Find where the given text appears and provide that cell's center as [x, y] coordinate. 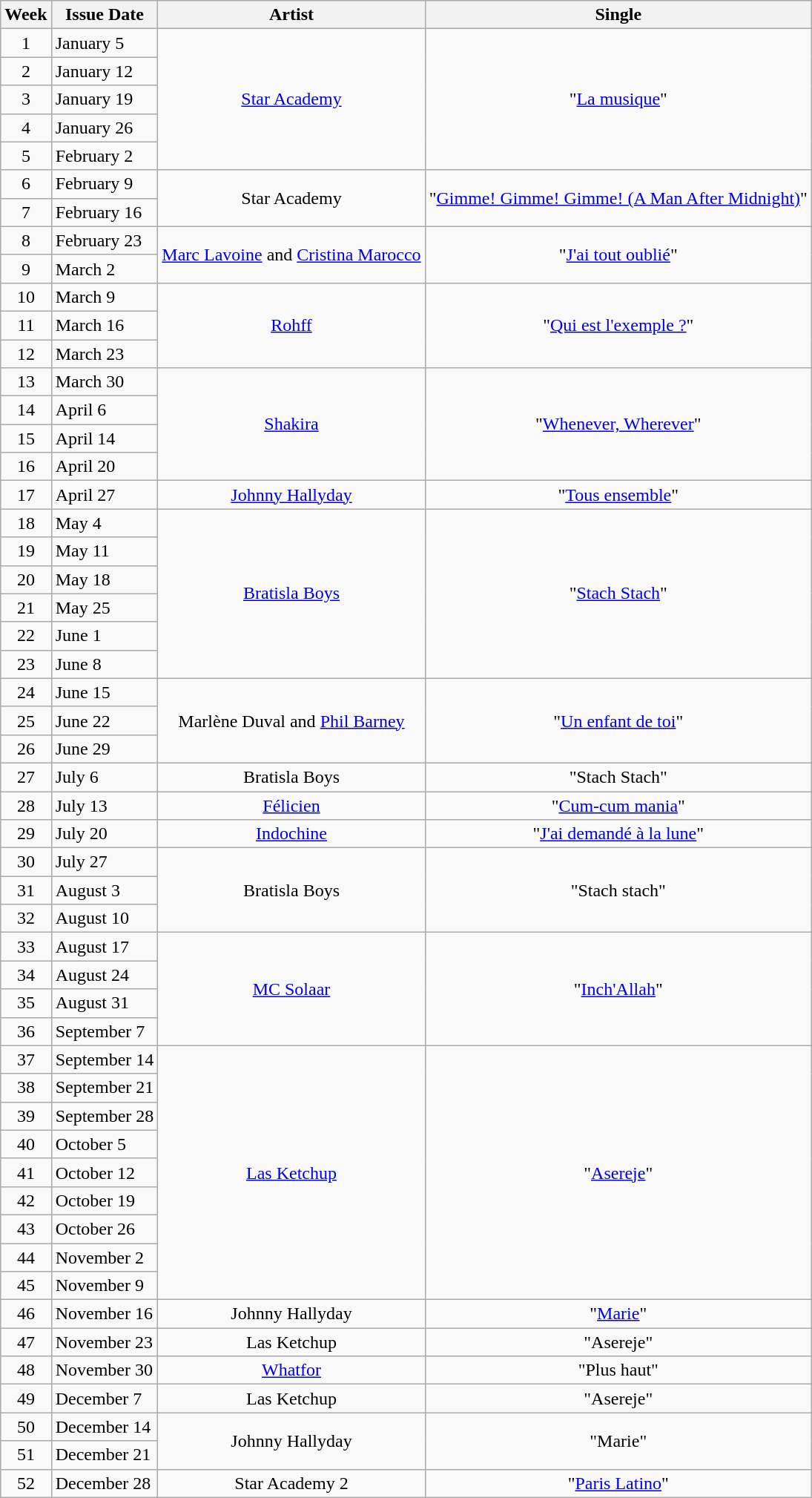
May 4 [105, 523]
38 [26, 1088]
July 6 [105, 777]
"Stach stach" [618, 890]
8 [26, 240]
June 15 [105, 692]
January 26 [105, 128]
Shakira [291, 424]
August 10 [105, 919]
10 [26, 297]
41 [26, 1172]
Marlène Duval and Phil Barney [291, 720]
"Cum-cum mania" [618, 805]
April 6 [105, 410]
July 20 [105, 834]
MC Solaar [291, 989]
2 [26, 71]
July 27 [105, 862]
17 [26, 495]
50 [26, 1427]
October 19 [105, 1200]
"Paris Latino" [618, 1483]
December 7 [105, 1399]
April 20 [105, 467]
Félicien [291, 805]
35 [26, 1003]
Artist [291, 15]
36 [26, 1031]
October 5 [105, 1144]
30 [26, 862]
51 [26, 1455]
5 [26, 156]
"Whenever, Wherever" [618, 424]
June 22 [105, 720]
20 [26, 579]
January 5 [105, 43]
29 [26, 834]
7 [26, 212]
March 2 [105, 269]
44 [26, 1258]
24 [26, 692]
December 28 [105, 1483]
19 [26, 551]
September 14 [105, 1060]
July 13 [105, 805]
March 23 [105, 354]
Indochine [291, 834]
42 [26, 1200]
16 [26, 467]
March 30 [105, 382]
"Gimme! Gimme! Gimme! (A Man After Midnight)" [618, 198]
February 2 [105, 156]
32 [26, 919]
August 3 [105, 890]
November 9 [105, 1286]
August 17 [105, 947]
"Inch'Allah" [618, 989]
9 [26, 269]
Single [618, 15]
September 7 [105, 1031]
February 16 [105, 212]
21 [26, 608]
13 [26, 382]
6 [26, 184]
40 [26, 1144]
"J'ai demandé à la lune" [618, 834]
45 [26, 1286]
November 16 [105, 1314]
"J'ai tout oublié" [618, 254]
37 [26, 1060]
23 [26, 664]
27 [26, 777]
Week [26, 15]
November 2 [105, 1258]
Star Academy 2 [291, 1483]
February 9 [105, 184]
August 31 [105, 1003]
Rohff [291, 325]
18 [26, 523]
33 [26, 947]
May 18 [105, 579]
22 [26, 636]
March 16 [105, 325]
1 [26, 43]
April 27 [105, 495]
January 12 [105, 71]
June 1 [105, 636]
15 [26, 438]
June 8 [105, 664]
June 29 [105, 749]
"Tous ensemble" [618, 495]
47 [26, 1342]
Whatfor [291, 1370]
May 11 [105, 551]
January 19 [105, 99]
"Qui est l'exemple ?" [618, 325]
43 [26, 1229]
October 26 [105, 1229]
49 [26, 1399]
September 28 [105, 1116]
"Un enfant de toi" [618, 720]
12 [26, 354]
October 12 [105, 1172]
48 [26, 1370]
May 25 [105, 608]
"Plus haut" [618, 1370]
December 14 [105, 1427]
February 23 [105, 240]
39 [26, 1116]
August 24 [105, 975]
52 [26, 1483]
December 21 [105, 1455]
November 30 [105, 1370]
September 21 [105, 1088]
31 [26, 890]
April 14 [105, 438]
25 [26, 720]
Marc Lavoine and Cristina Marocco [291, 254]
3 [26, 99]
14 [26, 410]
34 [26, 975]
26 [26, 749]
Issue Date [105, 15]
"La musique" [618, 99]
46 [26, 1314]
4 [26, 128]
11 [26, 325]
March 9 [105, 297]
28 [26, 805]
November 23 [105, 1342]
